For the text-containing cell, return its midpoint in [x, y] coordinate format. 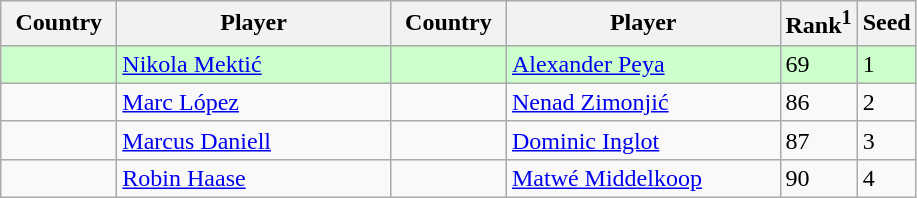
3 [886, 140]
87 [818, 140]
69 [818, 64]
86 [818, 102]
Nikola Mektić [254, 64]
2 [886, 102]
Rank1 [818, 24]
Seed [886, 24]
Nenad Zimonjić [643, 102]
Matwé Middelkoop [643, 178]
90 [818, 178]
Marc López [254, 102]
Dominic Inglot [643, 140]
4 [886, 178]
Alexander Peya [643, 64]
Marcus Daniell [254, 140]
1 [886, 64]
Robin Haase [254, 178]
